From the cell containing the given text, extract its center point as [x, y] coordinate. 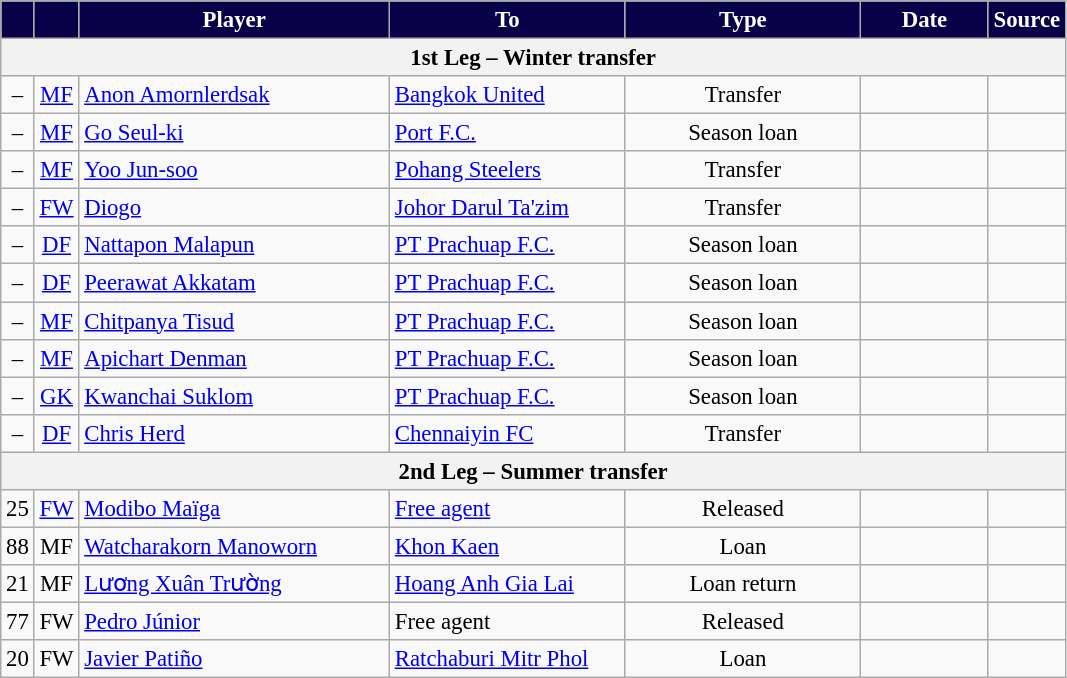
GK [56, 396]
77 [18, 621]
Johor Darul Ta'zim [507, 208]
To [507, 20]
Apichart Denman [234, 358]
Lương Xuân Trường [234, 584]
25 [18, 509]
Javier Patiño [234, 659]
21 [18, 584]
88 [18, 546]
Peerawat Akkatam [234, 283]
Chennaiyin FC [507, 433]
Pohang Steelers [507, 170]
Loan return [743, 584]
Type [743, 20]
Chris Herd [234, 433]
Pedro Júnior [234, 621]
Ratchaburi Mitr Phol [507, 659]
Anon Amornlerdsak [234, 95]
Player [234, 20]
20 [18, 659]
Watcharakorn Manoworn [234, 546]
Hoang Anh Gia Lai [507, 584]
Go Seul-ki [234, 133]
Port F.C. [507, 133]
Modibo Maïga [234, 509]
Khon Kaen [507, 546]
Bangkok United [507, 95]
Diogo [234, 208]
Kwanchai Suklom [234, 396]
Source [1026, 20]
1st Leg – Winter transfer [534, 58]
Date [925, 20]
2nd Leg – Summer transfer [534, 471]
Chitpanya Tisud [234, 321]
Nattapon Malapun [234, 245]
Yoo Jun-soo [234, 170]
